Find where the given text appears and provide that cell's center as [X, Y] coordinate. 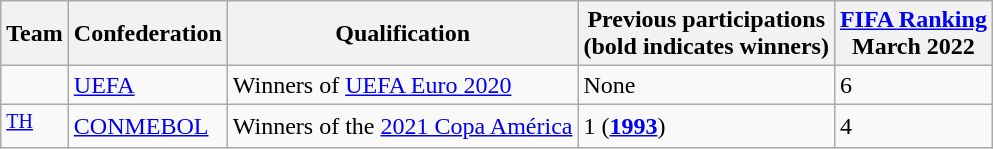
Qualification [402, 34]
TH [35, 126]
None [706, 85]
Winners of the 2021 Copa América [402, 126]
Previous participations(bold indicates winners) [706, 34]
6 [913, 85]
FIFA RankingMarch 2022 [913, 34]
Winners of UEFA Euro 2020 [402, 85]
Confederation [148, 34]
CONMEBOL [148, 126]
1 (1993) [706, 126]
UEFA [148, 85]
4 [913, 126]
Team [35, 34]
